Extract the [x, y] coordinate from the center of the cell holding the provided text.  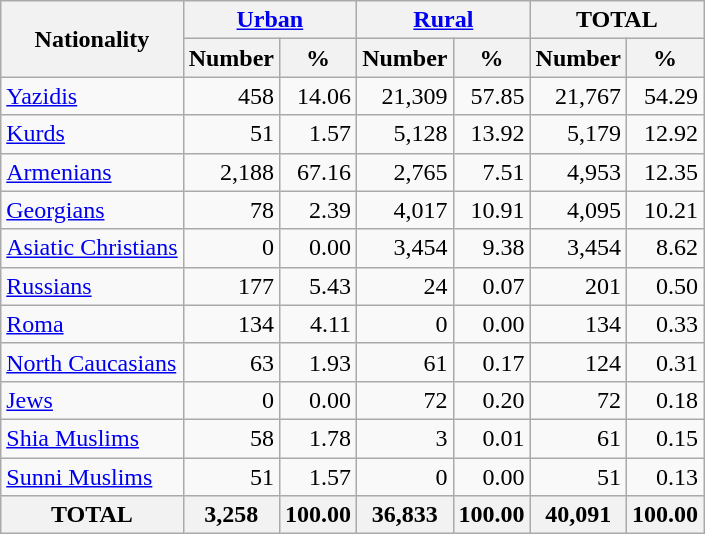
124 [578, 362]
13.92 [492, 134]
Sunni Muslims [92, 477]
5,128 [405, 134]
Roma [92, 324]
0.50 [664, 286]
Urban [270, 20]
54.29 [664, 96]
Shia Muslims [92, 438]
14.06 [318, 96]
2,188 [231, 172]
0.17 [492, 362]
78 [231, 210]
Armenians [92, 172]
4.11 [318, 324]
Asiatic Christians [92, 248]
8.62 [664, 248]
24 [405, 286]
58 [231, 438]
2,765 [405, 172]
9.38 [492, 248]
67.16 [318, 172]
0.13 [664, 477]
3 [405, 438]
10.21 [664, 210]
21,767 [578, 96]
12.35 [664, 172]
40,091 [578, 515]
Nationality [92, 39]
177 [231, 286]
5,179 [578, 134]
Russians [92, 286]
0.15 [664, 438]
7.51 [492, 172]
Jews [92, 400]
0.18 [664, 400]
201 [578, 286]
3,258 [231, 515]
Kurds [92, 134]
57.85 [492, 96]
1.78 [318, 438]
4,095 [578, 210]
63 [231, 362]
21,309 [405, 96]
0.31 [664, 362]
458 [231, 96]
0.33 [664, 324]
North Caucasians [92, 362]
2.39 [318, 210]
1.93 [318, 362]
0.20 [492, 400]
Rural [444, 20]
0.07 [492, 286]
12.92 [664, 134]
Georgians [92, 210]
Yazidis [92, 96]
5.43 [318, 286]
0.01 [492, 438]
4,017 [405, 210]
4,953 [578, 172]
10.91 [492, 210]
36,833 [405, 515]
